Locate the cell with the specified text and output its (X, Y) center coordinate. 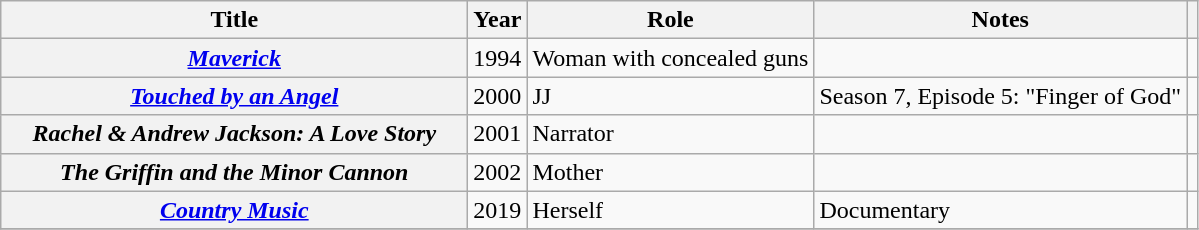
Narrator (670, 134)
JJ (670, 96)
Mother (670, 172)
Woman with concealed guns (670, 58)
Title (234, 20)
1994 (498, 58)
2002 (498, 172)
Notes (1000, 20)
2001 (498, 134)
Documentary (1000, 210)
Country Music (234, 210)
The Griffin and the Minor Cannon (234, 172)
Role (670, 20)
Year (498, 20)
Rachel & Andrew Jackson: A Love Story (234, 134)
Season 7, Episode 5: "Finger of God" (1000, 96)
2019 (498, 210)
Herself (670, 210)
2000 (498, 96)
Touched by an Angel (234, 96)
Maverick (234, 58)
